Extract the [X, Y] coordinate from the center of the cell holding the provided text.  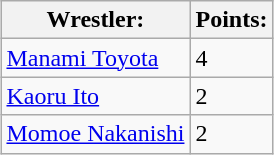
Momoe Nakanishi [96, 134]
Kaoru Ito [96, 96]
Manami Toyota [96, 58]
Points: [232, 20]
Wrestler: [96, 20]
4 [232, 58]
